Provide the (x, y) coordinate of the cell's center where the given text is located.  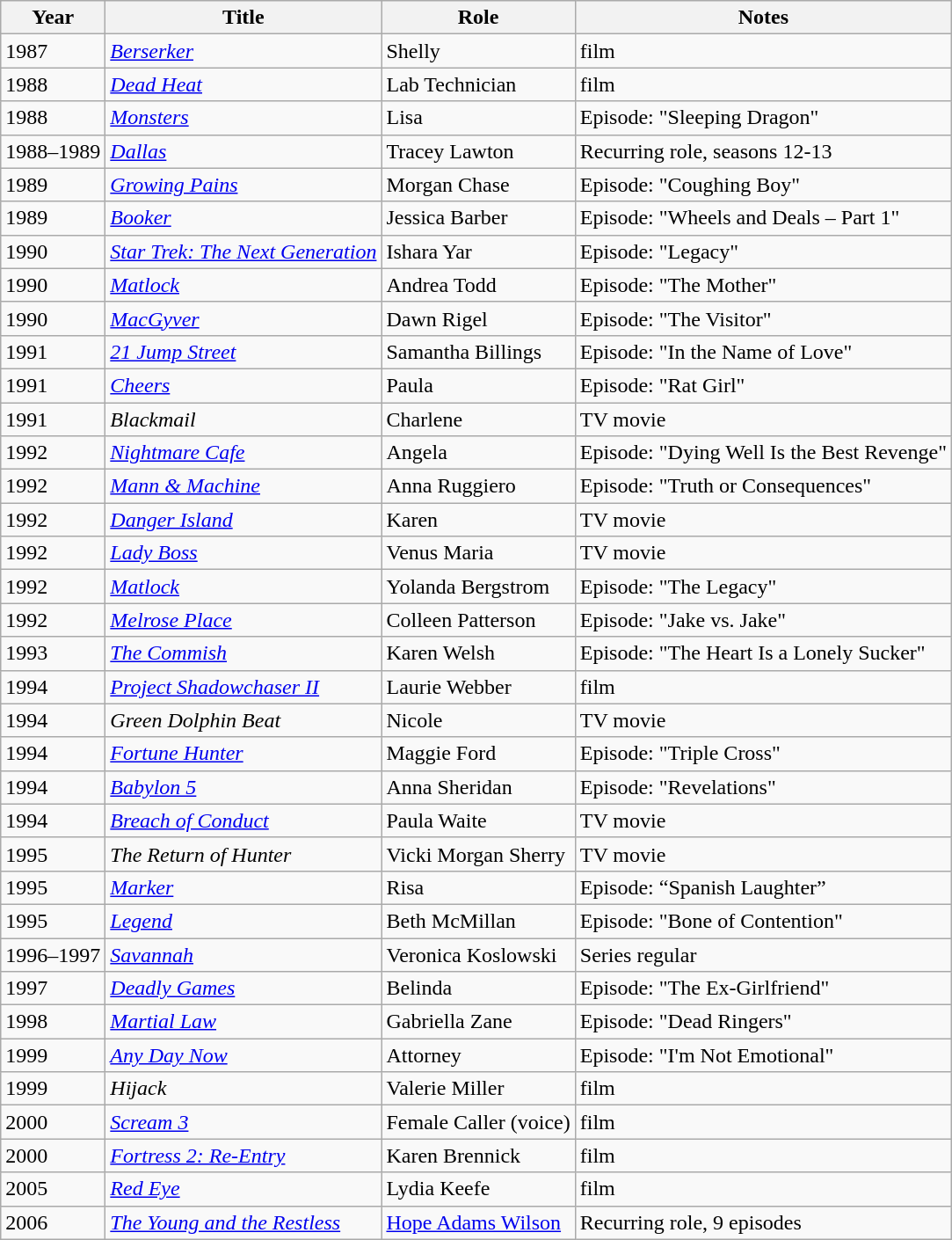
Blackmail (243, 419)
1988–1989 (53, 151)
Legend (243, 921)
Lisa (478, 118)
Star Trek: The Next Generation (243, 252)
Episode: "Truth or Consequences" (763, 486)
Episode: "Bone of Contention" (763, 921)
Role (478, 18)
Year (53, 18)
Beth McMillan (478, 921)
The Commish (243, 653)
Risa (478, 887)
2005 (53, 1189)
Green Dolphin Beat (243, 720)
Andrea Todd (478, 285)
1997 (53, 988)
Episode: "Coughing Boy" (763, 185)
1987 (53, 51)
Mann & Machine (243, 486)
Karen Welsh (478, 653)
Yolanda Bergstrom (478, 587)
Melrose Place (243, 620)
Recurring role, seasons 12-13 (763, 151)
Monsters (243, 118)
Valerie Miller (478, 1089)
Growing Pains (243, 185)
Episode: "Triple Cross" (763, 754)
Dallas (243, 151)
Lab Technician (478, 84)
Martial Law (243, 1022)
Lydia Keefe (478, 1189)
The Young and the Restless (243, 1222)
Episode: "Sleeping Dragon" (763, 118)
Danger Island (243, 520)
Dead Heat (243, 84)
Belinda (478, 988)
Babylon 5 (243, 787)
Tracey Lawton (478, 151)
Episode: "Rat Girl" (763, 385)
Jessica Barber (478, 218)
Morgan Chase (478, 185)
Any Day Now (243, 1055)
Attorney (478, 1055)
1998 (53, 1022)
Episode: "I'm Not Emotional" (763, 1055)
Karen (478, 520)
Breach of Conduct (243, 821)
Episode: "Dead Ringers" (763, 1022)
1993 (53, 653)
Venus Maria (478, 553)
Anna Ruggiero (478, 486)
Episode: "Wheels and Deals – Part 1" (763, 218)
Paula (478, 385)
Project Shadowchaser II (243, 687)
Gabriella Zane (478, 1022)
Cheers (243, 385)
Episode: "The Legacy" (763, 587)
Colleen Patterson (478, 620)
Hope Adams Wilson (478, 1222)
Hijack (243, 1089)
Deadly Games (243, 988)
1996–1997 (53, 954)
Booker (243, 218)
Shelly (478, 51)
Episode: "Revelations" (763, 787)
Episode: "The Mother" (763, 285)
Episode: “Spanish Laughter” (763, 887)
Berserker (243, 51)
Female Caller (voice) (478, 1122)
Angela (478, 453)
21 Jump Street (243, 352)
Red Eye (243, 1189)
Episode: "Dying Well Is the Best Revenge" (763, 453)
2006 (53, 1222)
Samantha Billings (478, 352)
Lady Boss (243, 553)
Episode: "In the Name of Love" (763, 352)
Nightmare Cafe (243, 453)
Fortune Hunter (243, 754)
Episode: "The Visitor" (763, 318)
Paula Waite (478, 821)
Anna Sheridan (478, 787)
Marker (243, 887)
Laurie Webber (478, 687)
MacGyver (243, 318)
Dawn Rigel (478, 318)
Series regular (763, 954)
Episode: "Legacy" (763, 252)
Notes (763, 18)
Scream 3 (243, 1122)
Fortress 2: Re-Entry (243, 1156)
Maggie Ford (478, 754)
Episode: "The Heart Is a Lonely Sucker" (763, 653)
Vicki Morgan Sherry (478, 854)
Recurring role, 9 episodes (763, 1222)
Karen Brennick (478, 1156)
Nicole (478, 720)
Title (243, 18)
Episode: "Jake vs. Jake" (763, 620)
Charlene (478, 419)
The Return of Hunter (243, 854)
Savannah (243, 954)
Veronica Koslowski (478, 954)
Ishara Yar (478, 252)
Episode: "The Ex-Girlfriend" (763, 988)
